For the text-containing cell, return its midpoint in (X, Y) coordinate format. 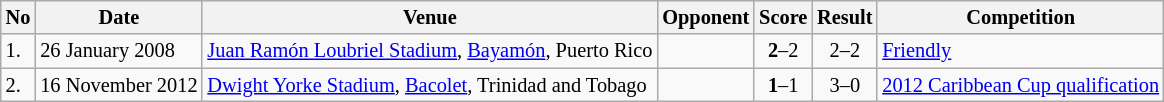
1–1 (783, 85)
Juan Ramón Loubriel Stadium, Bayamón, Puerto Rico (430, 51)
2. (18, 85)
Score (783, 17)
Friendly (1020, 51)
16 November 2012 (118, 85)
2012 Caribbean Cup qualification (1020, 85)
Competition (1020, 17)
No (18, 17)
Opponent (706, 17)
26 January 2008 (118, 51)
3–0 (844, 85)
Dwight Yorke Stadium, Bacolet, Trinidad and Tobago (430, 85)
Date (118, 17)
Result (844, 17)
1. (18, 51)
Venue (430, 17)
